Output the (x, y) coordinate of the center of the cell containing the given text.  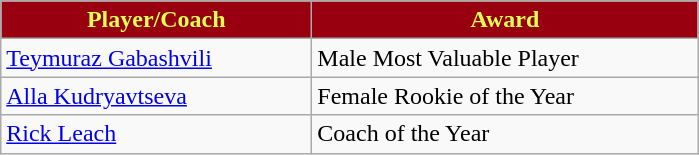
Female Rookie of the Year (505, 96)
Player/Coach (156, 20)
Award (505, 20)
Alla Kudryavtseva (156, 96)
Coach of the Year (505, 134)
Male Most Valuable Player (505, 58)
Rick Leach (156, 134)
Teymuraz Gabashvili (156, 58)
